For the text-containing cell, return its midpoint in (x, y) coordinate format. 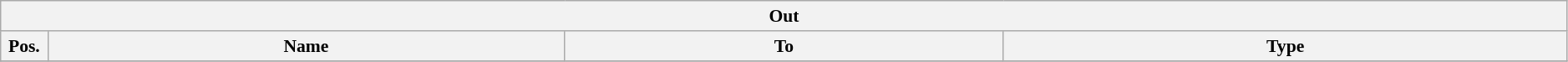
Out (784, 16)
Name (306, 46)
To (784, 46)
Type (1285, 46)
Pos. (24, 46)
